Determine the (X, Y) coordinate at the center of the cell enclosing the given text.  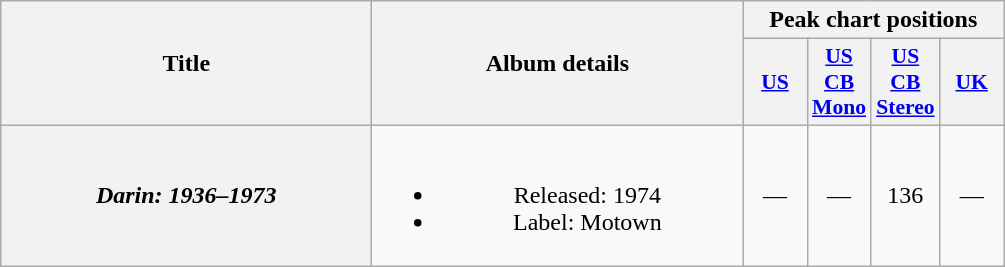
Released: 1974Label: Motown (558, 195)
Darin: 1936–1973 (186, 195)
136 (905, 195)
US (775, 82)
UK (972, 82)
USCBMono (839, 82)
Album details (558, 64)
USCBStereo (905, 82)
Peak chart positions (874, 20)
Title (186, 64)
